Provide the (X, Y) coordinate of the cell's center where the given text is located.  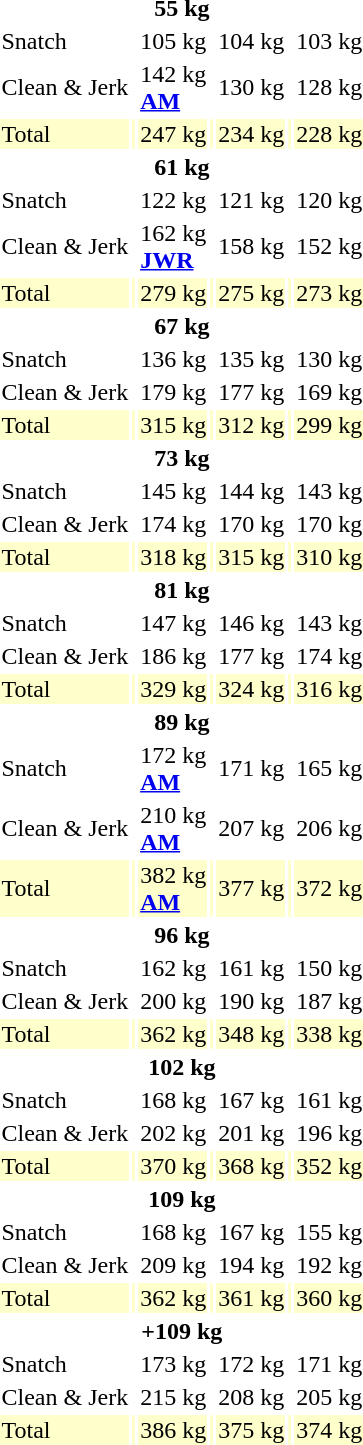
329 kg (174, 689)
174 kg (174, 524)
105 kg (174, 41)
247 kg (174, 134)
279 kg (174, 293)
312 kg (252, 425)
202 kg (174, 1133)
275 kg (252, 293)
377 kg (252, 888)
190 kg (252, 1001)
145 kg (174, 491)
142 kgAM (174, 88)
234 kg (252, 134)
162 kg (174, 968)
207 kg (252, 828)
186 kg (174, 656)
121 kg (252, 200)
348 kg (252, 1034)
200 kg (174, 1001)
122 kg (174, 200)
324 kg (252, 689)
173 kg (174, 1364)
146 kg (252, 623)
209 kg (174, 1265)
161 kg (252, 968)
172 kg (252, 1364)
171 kg (252, 768)
210 kgAM (174, 828)
318 kg (174, 557)
158 kg (252, 246)
170 kg (252, 524)
194 kg (252, 1265)
370 kg (174, 1166)
201 kg (252, 1133)
104 kg (252, 41)
375 kg (252, 1430)
386 kg (174, 1430)
136 kg (174, 359)
179 kg (174, 392)
147 kg (174, 623)
162 kgJWR (174, 246)
368 kg (252, 1166)
144 kg (252, 491)
208 kg (252, 1397)
361 kg (252, 1298)
130 kg (252, 88)
382 kgAM (174, 888)
135 kg (252, 359)
215 kg (174, 1397)
172 kgAM (174, 768)
